Determine the [X, Y] coordinate at the center of the cell enclosing the given text.  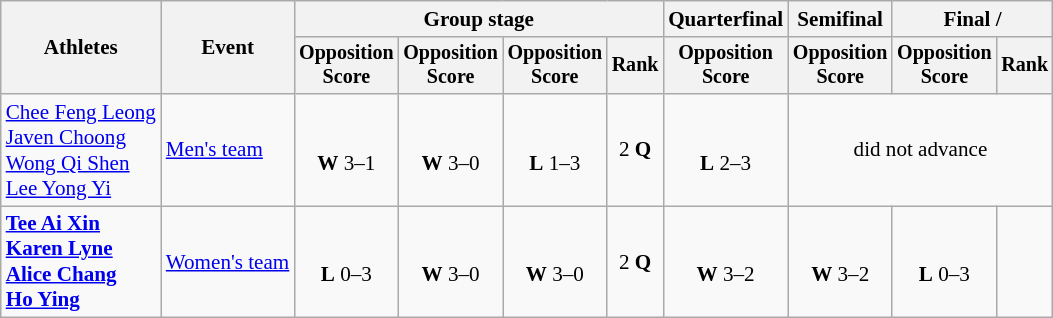
Men's team [228, 150]
Group stage [478, 18]
did not advance [920, 150]
Chee Feng Leong Javen Choong Wong Qi Shen Lee Yong Yi [81, 150]
Semifinal [840, 18]
L 1–3 [555, 150]
Women's team [228, 262]
Athletes [81, 48]
Final / [972, 18]
L 2–3 [726, 150]
Tee Ai Xin Karen Lyne Alice Chang Ho Ying [81, 262]
Event [228, 48]
Quarterfinal [726, 18]
W 3–1 [346, 150]
